Detect which cell encompasses the target text, then output its (X, Y) center coordinate. 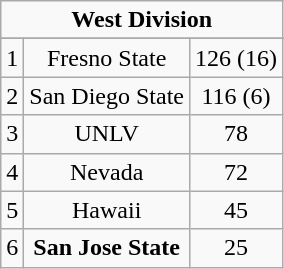
Fresno State (107, 58)
116 (6) (236, 96)
72 (236, 172)
San Jose State (107, 248)
126 (16) (236, 58)
45 (236, 210)
UNLV (107, 134)
78 (236, 134)
1 (12, 58)
San Diego State (107, 96)
West Division (142, 20)
Nevada (107, 172)
Hawaii (107, 210)
3 (12, 134)
6 (12, 248)
2 (12, 96)
5 (12, 210)
4 (12, 172)
25 (236, 248)
